Find where the given text appears and provide that cell's center as (X, Y) coordinate. 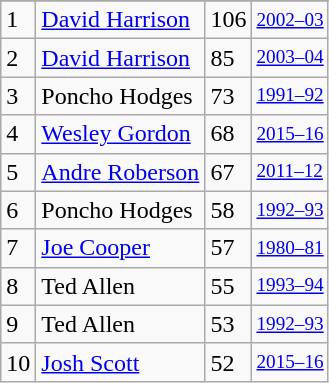
2 (18, 58)
10 (18, 362)
106 (228, 20)
52 (228, 362)
1991–92 (290, 96)
1 (18, 20)
57 (228, 248)
55 (228, 286)
Andre Roberson (120, 172)
1993–94 (290, 286)
2002–03 (290, 20)
73 (228, 96)
67 (228, 172)
9 (18, 324)
7 (18, 248)
Josh Scott (120, 362)
6 (18, 210)
68 (228, 134)
Joe Cooper (120, 248)
5 (18, 172)
4 (18, 134)
2011–12 (290, 172)
Wesley Gordon (120, 134)
58 (228, 210)
3 (18, 96)
85 (228, 58)
1980–81 (290, 248)
8 (18, 286)
53 (228, 324)
2003–04 (290, 58)
